Identify which cell holds the provided text, then report its (X, Y) central coordinate. 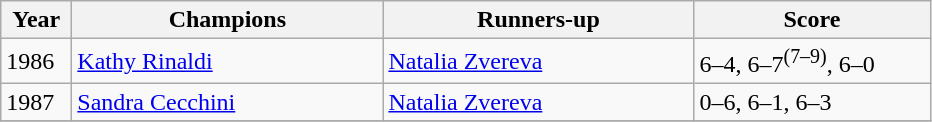
Score (812, 20)
0–6, 6–1, 6–3 (812, 102)
1986 (36, 62)
Runners-up (538, 20)
Sandra Cecchini (228, 102)
6–4, 6–7(7–9), 6–0 (812, 62)
Year (36, 20)
Kathy Rinaldi (228, 62)
1987 (36, 102)
Champions (228, 20)
